Detect which cell encompasses the target text, then output its [X, Y] center coordinate. 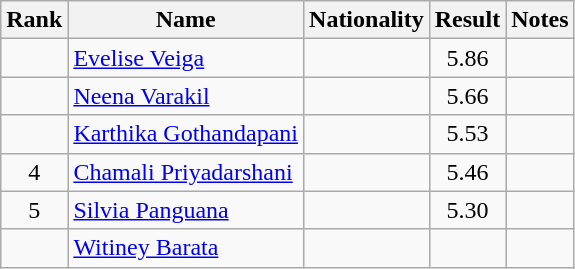
5.86 [467, 58]
5.53 [467, 134]
Result [467, 20]
Name [186, 20]
Neena Varakil [186, 96]
Evelise Veiga [186, 58]
Rank [34, 20]
Chamali Priyadarshani [186, 172]
Notes [540, 20]
5.46 [467, 172]
4 [34, 172]
5.30 [467, 210]
Silvia Panguana [186, 210]
Witiney Barata [186, 248]
Nationality [367, 20]
Karthika Gothandapani [186, 134]
5 [34, 210]
5.66 [467, 96]
